Extract the [x, y] coordinate from the center of the cell holding the provided text.  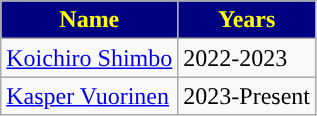
Years [247, 20]
Kasper Vuorinen [90, 96]
Koichiro Shimbo [90, 58]
2023-Present [247, 96]
2022-2023 [247, 58]
Name [90, 20]
